Find where the given text appears and provide that cell's center as (X, Y) coordinate. 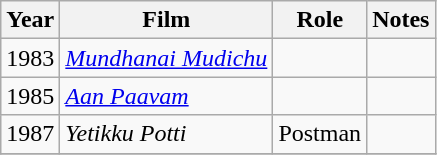
Role (320, 20)
1987 (30, 134)
Notes (401, 20)
1983 (30, 58)
Yetikku Potti (166, 134)
Aan Paavam (166, 96)
Film (166, 20)
Year (30, 20)
1985 (30, 96)
Mundhanai Mudichu (166, 58)
Postman (320, 134)
